Locate the cell with the specified text and output its [X, Y] center coordinate. 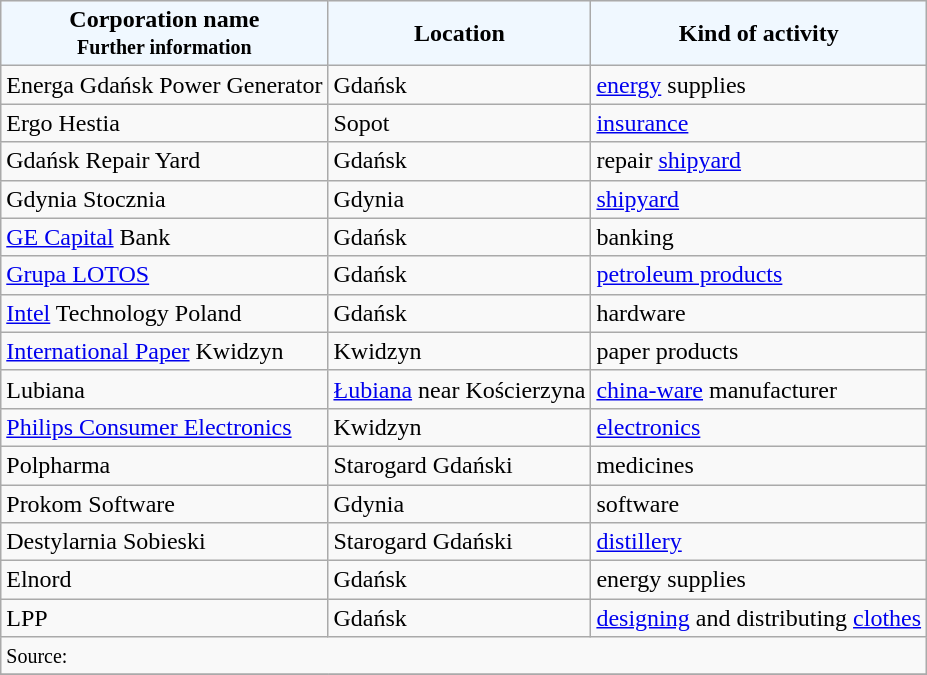
shipyard [759, 199]
hardware [759, 313]
Location [460, 34]
paper products [759, 351]
Corporation name Further information [164, 34]
software [759, 503]
medicines [759, 465]
Polpharma [164, 465]
GE Capital Bank [164, 237]
Ergo Hestia [164, 123]
electronics [759, 427]
Philips Consumer Electronics [164, 427]
Destylarnia Sobieski [164, 542]
Prokom Software [164, 503]
LPP [164, 618]
designing and distributing clothes [759, 618]
Gdańsk Repair Yard [164, 161]
repair shipyard [759, 161]
Source: [464, 656]
Kind of activity [759, 34]
Lubiana [164, 389]
distillery [759, 542]
Łubiana near Kościerzyna [460, 389]
china-ware manufacturer [759, 389]
Energa Gdańsk Power Generator [164, 85]
Grupa LOTOS [164, 275]
insurance [759, 123]
Sopot [460, 123]
Gdynia Stocznia [164, 199]
banking [759, 237]
Elnord [164, 580]
International Paper Kwidzyn [164, 351]
petroleum products [759, 275]
Intel Technology Poland [164, 313]
